Return the (x, y) coordinate for the center point of the cell that contains the specified text.  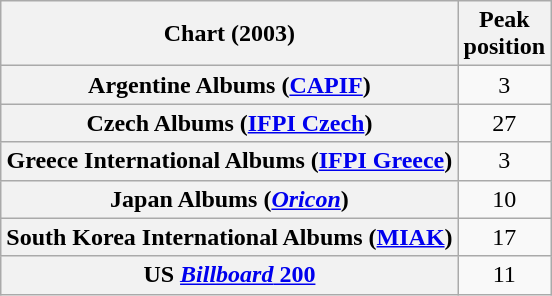
Peakposition (504, 34)
Chart (2003) (230, 34)
Japan Albums (Oricon) (230, 199)
South Korea International Albums (MIAK) (230, 237)
Czech Albums (IFPI Czech) (230, 123)
Greece International Albums (IFPI Greece) (230, 161)
17 (504, 237)
Argentine Albums (CAPIF) (230, 85)
10 (504, 199)
11 (504, 275)
27 (504, 123)
US Billboard 200 (230, 275)
